Identify which cell holds the provided text, then report its [x, y] central coordinate. 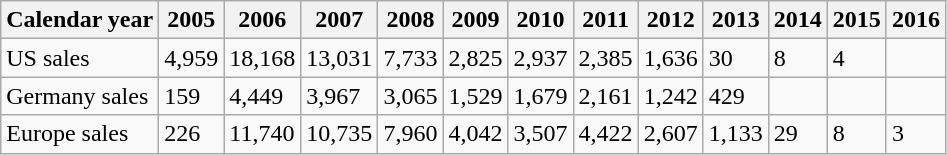
2014 [798, 20]
2,937 [540, 58]
US sales [80, 58]
1,636 [670, 58]
1,242 [670, 96]
3 [916, 134]
3,065 [410, 96]
4,422 [606, 134]
2,385 [606, 58]
Calendar year [80, 20]
Europe sales [80, 134]
2016 [916, 20]
30 [736, 58]
4,959 [192, 58]
429 [736, 96]
2007 [340, 20]
1,529 [476, 96]
2,825 [476, 58]
3,967 [340, 96]
2010 [540, 20]
29 [798, 134]
13,031 [340, 58]
10,735 [340, 134]
7,733 [410, 58]
4 [856, 58]
159 [192, 96]
4,449 [262, 96]
18,168 [262, 58]
7,960 [410, 134]
2005 [192, 20]
3,507 [540, 134]
226 [192, 134]
2011 [606, 20]
2015 [856, 20]
2009 [476, 20]
2008 [410, 20]
2,161 [606, 96]
2006 [262, 20]
2012 [670, 20]
1,133 [736, 134]
Germany sales [80, 96]
11,740 [262, 134]
1,679 [540, 96]
4,042 [476, 134]
2,607 [670, 134]
2013 [736, 20]
